Provide the [x, y] coordinate of the cell's center where the given text is located.  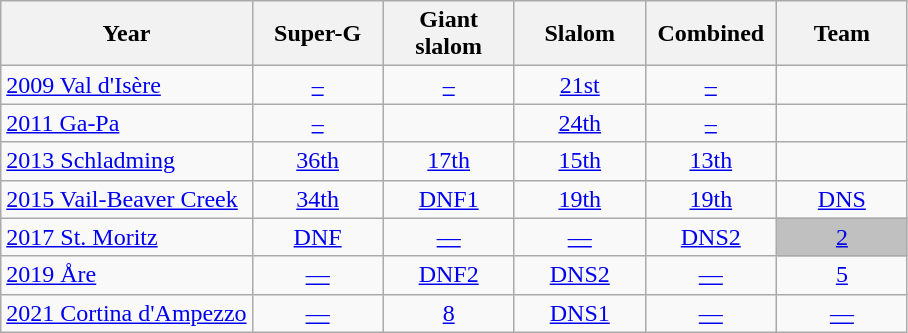
17th [448, 161]
Team [842, 34]
2009 Val d'Isère [126, 85]
2021 Cortina d'Ampezzo [126, 313]
2013 Schladming [126, 161]
34th [318, 199]
Super-G [318, 34]
24th [580, 123]
2017 St. Moritz [126, 237]
2011 Ga-Pa [126, 123]
DNF [318, 237]
2 [842, 237]
15th [580, 161]
DNS [842, 199]
21st [580, 85]
5 [842, 275]
DNS1 [580, 313]
Giant slalom [448, 34]
DNF1 [448, 199]
Year [126, 34]
13th [710, 161]
DNF2 [448, 275]
2015 Vail-Beaver Creek [126, 199]
Combined [710, 34]
Slalom [580, 34]
2019 Åre [126, 275]
8 [448, 313]
36th [318, 161]
